Pinpoint the cell where the given text exists, returning its (X, Y) midpoint coordinate. 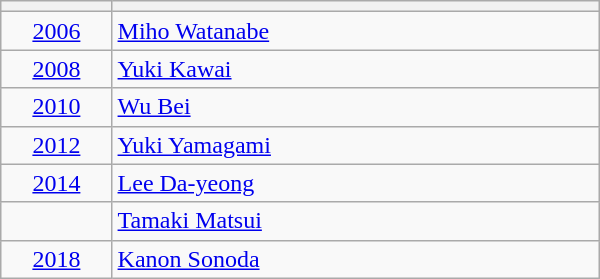
2012 (56, 145)
Wu Bei (356, 107)
Yuki Kawai (356, 69)
Yuki Yamagami (356, 145)
Lee Da-yeong (356, 183)
2014 (56, 183)
2008 (56, 69)
2018 (56, 259)
Tamaki Matsui (356, 221)
Miho Watanabe (356, 31)
2010 (56, 107)
2006 (56, 31)
Kanon Sonoda (356, 259)
